Capture the cell that displays the provided text and extract its (X, Y) central coordinate. 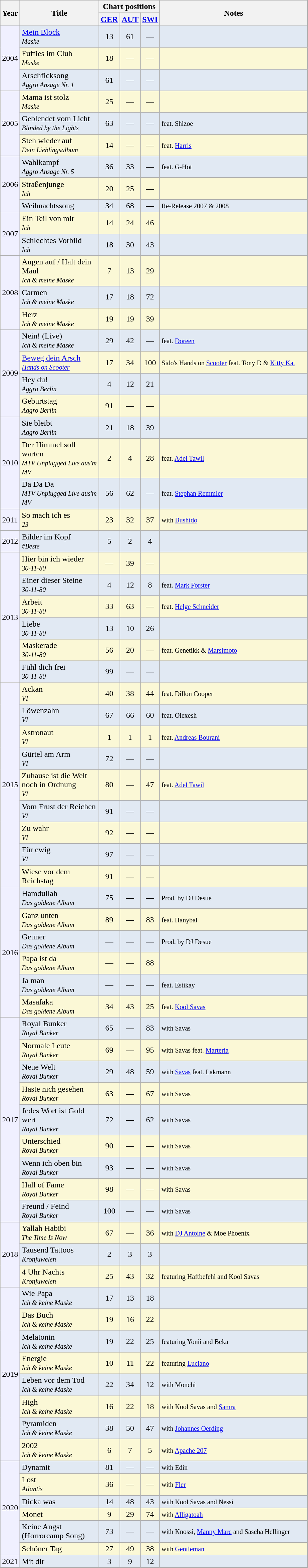
Der Himmel soll wartenMTV Unplugged Live aus'm MV (59, 458)
2009 (10, 373)
66 (130, 715)
2007 (10, 234)
feat. Dillon Cooper (234, 694)
featuring Yonii and Beka (234, 1341)
Dicka was (59, 1502)
73 (109, 1532)
AstronautVI (59, 737)
Hey du!Aggro Berlin (59, 384)
Jedes Wort ist Gold wertRoyal Bunker (59, 1120)
Sido's Hands on Scooter feat. Tony D & Kitty Kat (234, 363)
Maskerade30-11-80 (59, 650)
Neue WeltRoyal Bunker (59, 1072)
Wenn ich oben binRoyal Bunker (59, 1168)
99 (109, 672)
with Gentleman (234, 1549)
Das BuchIch & keine Maske (59, 1319)
Einer dieser Steine30-11-80 (59, 585)
Keine Angst (Horrorcamp Song) (59, 1532)
Nein! (Live)Ich & meine Maske (59, 341)
feat. Helge Schneider (234, 606)
Für ewigVI (59, 855)
Ganz untenDas goldene Album (59, 919)
Ja manDas goldene Album (59, 985)
93 (109, 1168)
98 (109, 1189)
2016 (10, 952)
80 (109, 785)
with Savas feat. Marteria (234, 1050)
90 (109, 1146)
feat. Shizoe (234, 124)
Monet (59, 1514)
8 (150, 585)
69 (109, 1050)
27 (109, 1549)
Mein BlockMaske (59, 37)
23 (109, 519)
Chart positions (129, 7)
Tausend TattoosKronjuwelen (59, 1255)
with Johannes Oerding (234, 1428)
feat. Kool Savas (234, 1007)
with Edin (234, 1467)
Arbeit30-11-80 (59, 606)
Hall of FameRoyal Bunker (59, 1189)
46 (150, 223)
feat. Olexesh (234, 715)
92 (109, 833)
with Monchi (234, 1385)
2010 (10, 463)
2005 (10, 124)
Geblendet vom LichtBlinded by the Lights (59, 124)
with DJ Antoine & Moe Phoenix (234, 1233)
26 (150, 628)
59 (150, 1072)
feat. Hanybal (234, 919)
Mit dir (59, 1561)
feat. G-Hot (234, 167)
65 (109, 1028)
11 (130, 1363)
28 (150, 458)
Schöner Tag (59, 1549)
feat. Genetikk & Marsimoto (234, 650)
68 (130, 206)
WahlkampfAggro Ansage Nr. 5 (59, 167)
Bilder im Kopf#Beste (59, 541)
24 (130, 223)
75 (109, 898)
Augen auf / Halt dein MaulIch & meine Maske (59, 271)
97 (109, 855)
2006 (10, 184)
Sie bleibtAggro Berlin (59, 427)
Wiese vor dem Reichstag (59, 876)
Hier bin ich wieder30-11-80 (59, 563)
feat. Harris (234, 145)
Papa ist daDas goldene Album (59, 963)
Freund / FeindRoyal Bunker (59, 1211)
So mach ich es23 (59, 519)
6 (109, 1450)
GeunerDas goldene Album (59, 941)
2019 (10, 1374)
4 Uhr NachtsKronjuwelen (59, 1276)
AUT (130, 19)
2008 (10, 293)
2002Ich & keine Maske (59, 1450)
SWI (150, 19)
Notes (234, 13)
Haste nich gesehenRoyal Bunker (59, 1094)
30 (130, 244)
Yallah HabibiThe Time Is Now (59, 1233)
ArschficksongAggro Ansage Nr. 1 (59, 80)
feat. Andreas Bourani (234, 737)
Royal BunkerRoyal Bunker (59, 1028)
Steh wieder aufDein Lieblingsalbum (59, 145)
with Alligatoah (234, 1514)
40 (109, 694)
with Kool Savas and Nessi (234, 1502)
Zuhause ist die Welt noch in OrdnungVI (59, 785)
HamdullahDas goldene Album (59, 898)
Weihnachtssong (59, 206)
LöwenzahnVI (59, 715)
2015 (10, 785)
Schlechtes VorbildIch (59, 244)
Wie PapaIch & keine Maske (59, 1298)
StraßenjungeIch (59, 188)
feat. Mark Forster (234, 585)
Ein Teil von mirIch (59, 223)
Title (59, 13)
Fühl dich frei30-11-80 (59, 672)
42 (130, 341)
featuring Luciano (234, 1363)
Year (10, 13)
60 (150, 715)
with Savas feat. Lakmann (234, 1072)
2017 (10, 1120)
50 (130, 1428)
MelatoninIch & keine Maske (59, 1341)
Fuffies im ClubMaske (59, 58)
2020 (10, 1508)
Gürtel am ArmVI (59, 758)
GER (109, 19)
EnergieIch & keine Maske (59, 1363)
95 (150, 1050)
HerzIch & meine Maske (59, 319)
Leben vor dem TodIch & keine Maske (59, 1385)
89 (109, 919)
Beweg dein ArschHands on Scooter (59, 363)
with Apache 207 (234, 1450)
with Bushido (234, 519)
88 (150, 963)
feat. Estikay (234, 985)
37 (150, 519)
74 (150, 1514)
2012 (10, 541)
feat. Stephan Remmler (234, 493)
2018 (10, 1255)
Zu wahrVI (59, 833)
PyramidenIch & keine Maske (59, 1428)
LostAtlantis (59, 1484)
2013 (10, 617)
featuring Haftbefehl and Kool Savas (234, 1276)
HighIch & keine Maske (59, 1407)
2021 (10, 1561)
49 (130, 1549)
feat. Doreen (234, 341)
Normale LeuteRoyal Bunker (59, 1050)
2011 (10, 519)
Da Da DaMTV Unplugged Live aus'm MV (59, 493)
Liebe30-11-80 (59, 628)
44 (150, 694)
Mama ist stolzMaske (59, 101)
GeburtstagAggro Berlin (59, 406)
UnterschiedRoyal Bunker (59, 1146)
MasafakaDas goldene Album (59, 1007)
with Fler (234, 1484)
81 (109, 1467)
Vom Frust der ReichenVI (59, 811)
Re-Release 2007 & 2008 (234, 206)
Ackan VI (59, 694)
CarmenIch & meine Maske (59, 297)
2004 (10, 58)
Dynamit (59, 1467)
with Knossi, Manny Marc and Sascha Hellinger (234, 1532)
with Kool Savas and Samra (234, 1407)
